Detect which cell encompasses the target text, then output its [X, Y] center coordinate. 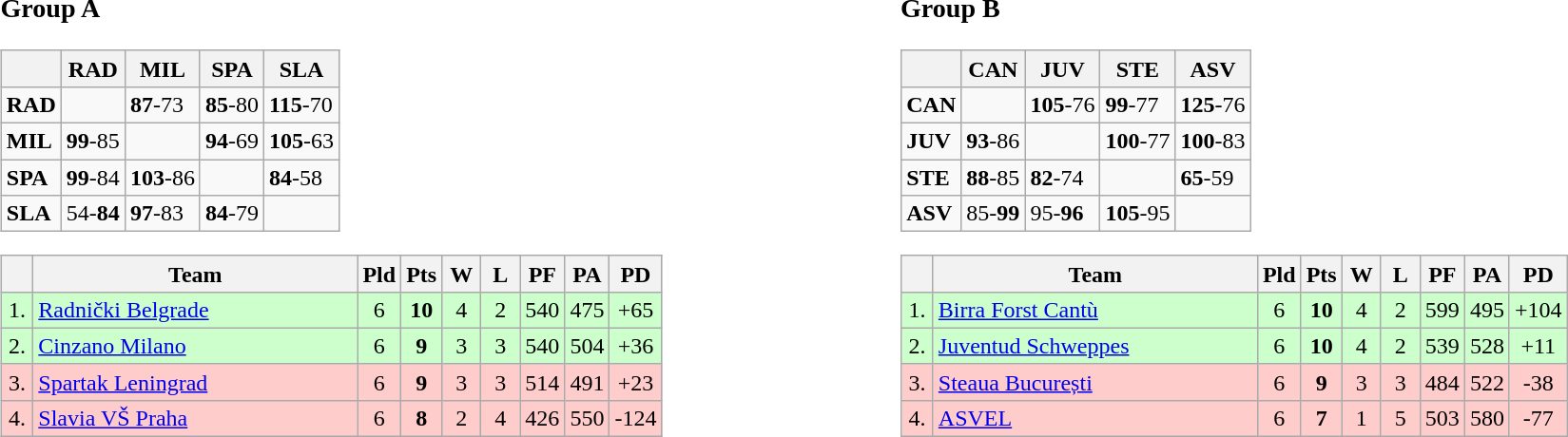
+104 [1539, 310]
Juventud Schweppes [1095, 346]
504 [588, 346]
100-77 [1137, 142]
115-70 [300, 104]
105-63 [300, 142]
Birra Forst Cantù [1095, 310]
100-83 [1213, 142]
84-79 [232, 214]
Slavia VŠ Praha [196, 418]
99-84 [93, 178]
125-76 [1213, 104]
95-96 [1063, 214]
97-83 [162, 214]
105-95 [1137, 214]
93-86 [993, 142]
1 [1362, 418]
88-85 [993, 178]
103-86 [162, 178]
-124 [635, 418]
Cinzano Milano [196, 346]
105-76 [1063, 104]
82-74 [1063, 178]
599 [1442, 310]
+65 [635, 310]
495 [1487, 310]
-38 [1539, 382]
ASVEL [1095, 418]
94-69 [232, 142]
491 [588, 382]
8 [422, 418]
Steaua București [1095, 382]
5 [1400, 418]
85-80 [232, 104]
Radnički Belgrade [196, 310]
+11 [1539, 346]
99-77 [1137, 104]
+36 [635, 346]
484 [1442, 382]
Spartak Leningrad [196, 382]
475 [588, 310]
539 [1442, 346]
85-99 [993, 214]
522 [1487, 382]
7 [1322, 418]
54-84 [93, 214]
426 [542, 418]
-77 [1539, 418]
550 [588, 418]
528 [1487, 346]
+23 [635, 382]
580 [1487, 418]
514 [542, 382]
503 [1442, 418]
84-58 [300, 178]
65-59 [1213, 178]
99-85 [93, 142]
87-73 [162, 104]
